Scan for the cell matching the given text and deliver its (x, y) coordinate at center. 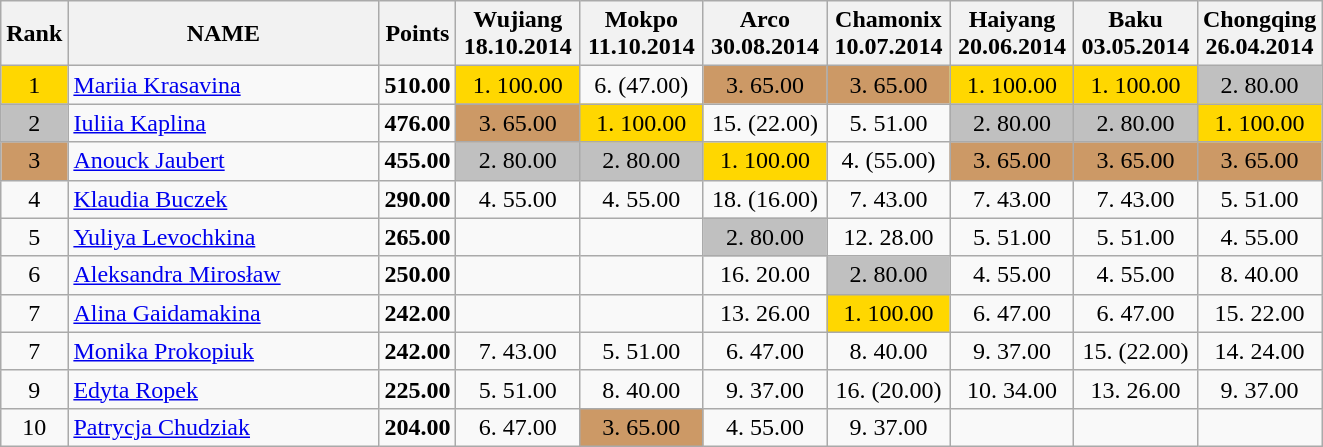
1 (34, 85)
Klaudia Buczek (224, 199)
Mariia Krasavina (224, 85)
2 (34, 123)
9 (34, 389)
510.00 (418, 85)
Points (418, 34)
250.00 (418, 275)
18. (16.00) (765, 199)
265.00 (418, 237)
Wujiang 18.10.2014 (518, 34)
6 (34, 275)
Yuliya Levochkina (224, 237)
Rank (34, 34)
Edyta Ropek (224, 389)
15. 22.00 (1259, 313)
4. (55.00) (889, 161)
Patrycja Chudziak (224, 427)
Mokpo 11.10.2014 (642, 34)
4 (34, 199)
10 (34, 427)
16. (20.00) (889, 389)
5 (34, 237)
225.00 (418, 389)
Alina Gaidamakina (224, 313)
476.00 (418, 123)
6. (47.00) (642, 85)
Haiyang 20.06.2014 (1012, 34)
455.00 (418, 161)
Chongqing 26.04.2014 (1259, 34)
290.00 (418, 199)
12. 28.00 (889, 237)
16. 20.00 (765, 275)
NAME (224, 34)
3 (34, 161)
Anouck Jaubert (224, 161)
14. 24.00 (1259, 351)
10. 34.00 (1012, 389)
Aleksandra Mirosław (224, 275)
Iuliia Kaplina (224, 123)
Baku 03.05.2014 (1136, 34)
204.00 (418, 427)
Arco 30.08.2014 (765, 34)
Monika Prokopiuk (224, 351)
Chamonix 10.07.2014 (889, 34)
